Scan for the cell matching the given text and deliver its [x, y] coordinate at center. 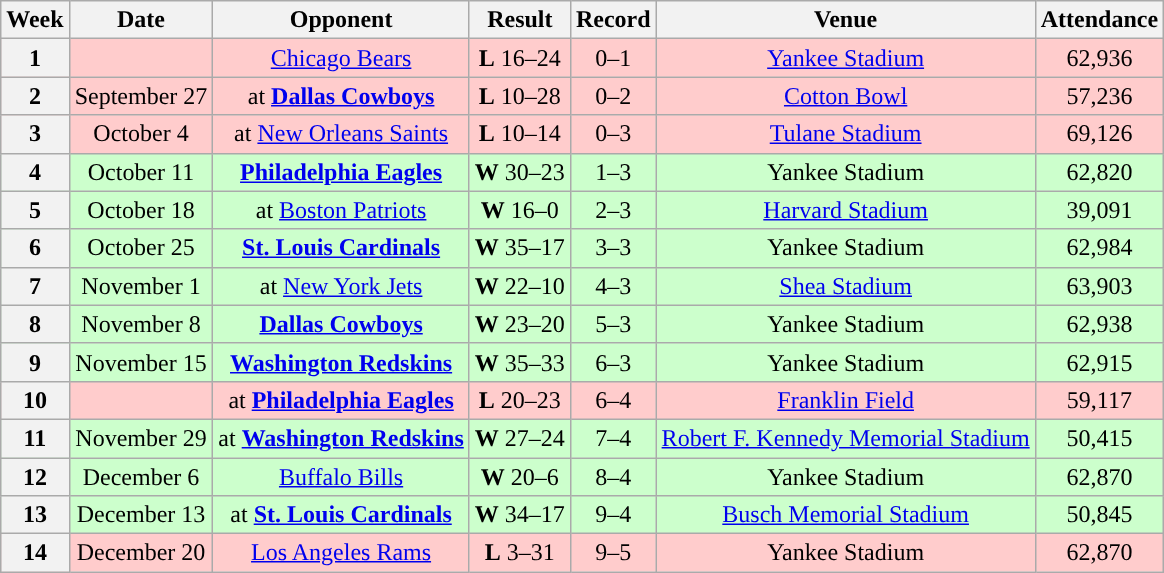
50,415 [1099, 438]
Attendance [1099, 20]
at St. Louis Cardinals [341, 515]
62,936 [1099, 58]
12 [35, 477]
November 29 [141, 438]
8 [35, 324]
0–1 [613, 58]
3–3 [613, 248]
Philadelphia Eagles [341, 172]
at Washington Redskins [341, 438]
2 [35, 96]
8–4 [613, 477]
Opponent [341, 20]
39,091 [1099, 210]
at Philadelphia Eagles [341, 400]
13 [35, 515]
St. Louis Cardinals [341, 248]
14 [35, 553]
at New York Jets [341, 286]
62,915 [1099, 362]
October 11 [141, 172]
Dallas Cowboys [341, 324]
Washington Redskins [341, 362]
4 [35, 172]
November 8 [141, 324]
W 22–10 [520, 286]
62,938 [1099, 324]
at Dallas Cowboys [341, 96]
September 27 [141, 96]
4–3 [613, 286]
Result [520, 20]
November 15 [141, 362]
6–4 [613, 400]
0–2 [613, 96]
1 [35, 58]
0–3 [613, 134]
50,845 [1099, 515]
October 25 [141, 248]
59,117 [1099, 400]
3 [35, 134]
October 18 [141, 210]
7–4 [613, 438]
Venue [846, 20]
7 [35, 286]
6–3 [613, 362]
5 [35, 210]
9–4 [613, 515]
W 30–23 [520, 172]
Tulane Stadium [846, 134]
9–5 [613, 553]
Los Angeles Rams [341, 553]
at New Orleans Saints [341, 134]
Shea Stadium [846, 286]
69,126 [1099, 134]
Harvard Stadium [846, 210]
L 20–23 [520, 400]
W 20–6 [520, 477]
Busch Memorial Stadium [846, 515]
December 6 [141, 477]
Franklin Field [846, 400]
Buffalo Bills [341, 477]
December 13 [141, 515]
L 3–31 [520, 553]
62,820 [1099, 172]
W 34–17 [520, 515]
5–3 [613, 324]
December 20 [141, 553]
Record [613, 20]
Cotton Bowl [846, 96]
1–3 [613, 172]
L 10–14 [520, 134]
57,236 [1099, 96]
62,984 [1099, 248]
9 [35, 362]
W 35–33 [520, 362]
at Boston Patriots [341, 210]
L 10–28 [520, 96]
6 [35, 248]
Chicago Bears [341, 58]
Week [35, 20]
October 4 [141, 134]
11 [35, 438]
W 27–24 [520, 438]
Date [141, 20]
L 16–24 [520, 58]
W 35–17 [520, 248]
10 [35, 400]
W 16–0 [520, 210]
2–3 [613, 210]
W 23–20 [520, 324]
Robert F. Kennedy Memorial Stadium [846, 438]
November 1 [141, 286]
63,903 [1099, 286]
